For the text-containing cell, return its midpoint in (x, y) coordinate format. 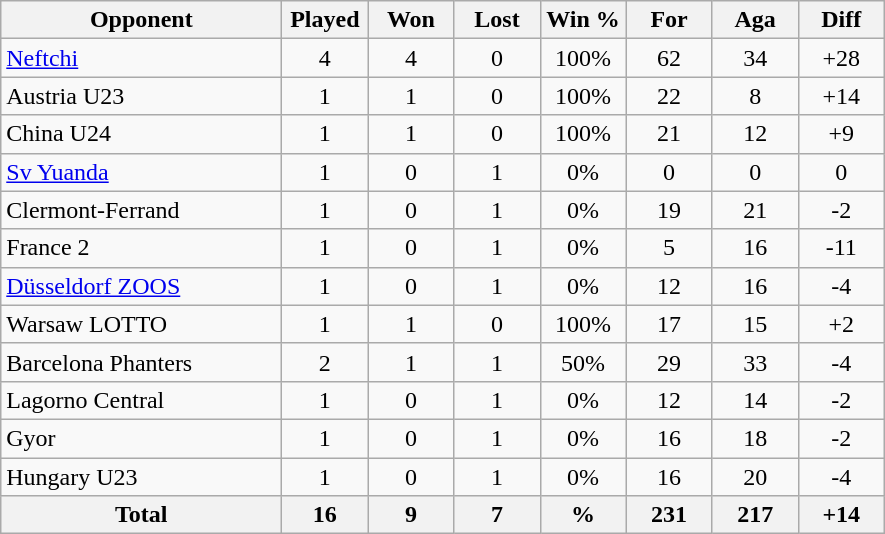
Warsaw LOTTO (142, 324)
217 (755, 515)
8 (755, 96)
China U24 (142, 134)
+2 (841, 324)
Aga (755, 20)
Sv Yuanda (142, 172)
Neftchi (142, 58)
231 (669, 515)
17 (669, 324)
2 (325, 362)
Clermont-Ferrand (142, 210)
Win % (583, 20)
18 (755, 438)
Won (411, 20)
5 (669, 248)
14 (755, 400)
50% (583, 362)
% (583, 515)
Hungary U23 (142, 477)
20 (755, 477)
Düsseldorf ZOOS (142, 286)
-11 (841, 248)
22 (669, 96)
29 (669, 362)
9 (411, 515)
33 (755, 362)
34 (755, 58)
Gyor (142, 438)
62 (669, 58)
Lost (497, 20)
15 (755, 324)
Played (325, 20)
For (669, 20)
Austria U23 (142, 96)
Opponent (142, 20)
France 2 (142, 248)
7 (497, 515)
Barcelona Phanters (142, 362)
Diff (841, 20)
Lagorno Central (142, 400)
Total (142, 515)
+9 (841, 134)
+28 (841, 58)
19 (669, 210)
